Return (x, y) of the center of cell containing provided text 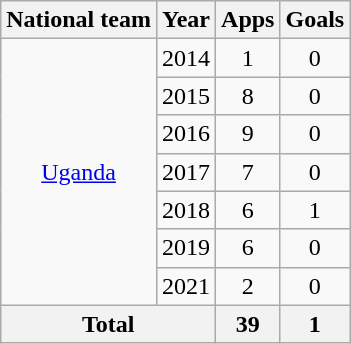
2015 (186, 96)
Uganda (79, 172)
7 (248, 172)
9 (248, 134)
Goals (315, 20)
National team (79, 20)
Year (186, 20)
2016 (186, 134)
2019 (186, 248)
2014 (186, 58)
39 (248, 324)
2018 (186, 210)
8 (248, 96)
2021 (186, 286)
Total (108, 324)
2 (248, 286)
Apps (248, 20)
2017 (186, 172)
